Scan for the cell matching the given text and deliver its (x, y) coordinate at center. 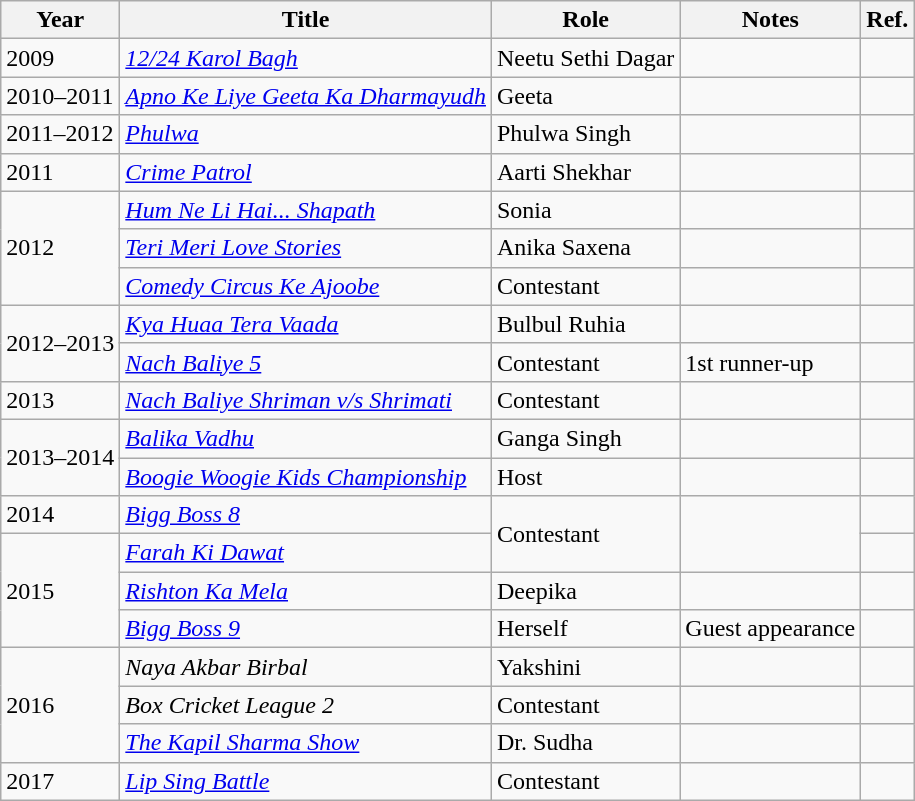
2012 (60, 248)
Host (585, 477)
Box Cricket League 2 (306, 705)
2012–2013 (60, 343)
Phulwa (306, 134)
Neetu Sethi Dagar (585, 58)
Comedy Circus Ke Ajoobe (306, 286)
Balika Vadhu (306, 438)
2013 (60, 400)
Farah Ki Dawat (306, 553)
Notes (770, 20)
Anika Saxena (585, 248)
Kya Huaa Tera Vaada (306, 324)
12/24 Karol Bagh (306, 58)
Hum Ne Li Hai... Shapath (306, 210)
2017 (60, 781)
Rishton Ka Mela (306, 591)
2010–2011 (60, 96)
The Kapil Sharma Show (306, 743)
Deepika (585, 591)
Bigg Boss 9 (306, 629)
2011–2012 (60, 134)
Yakshini (585, 667)
Title (306, 20)
Lip Sing Battle (306, 781)
2009 (60, 58)
Apno Ke Liye Geeta Ka Dharmayudh (306, 96)
2013–2014 (60, 457)
Geeta (585, 96)
Role (585, 20)
Bigg Boss 8 (306, 515)
Teri Meri Love Stories (306, 248)
Aarti Shekhar (585, 172)
2014 (60, 515)
2016 (60, 705)
Boogie Woogie Kids Championship (306, 477)
Bulbul Ruhia (585, 324)
Nach Baliye 5 (306, 362)
2011 (60, 172)
Crime Patrol (306, 172)
1st runner-up (770, 362)
Year (60, 20)
Ganga Singh (585, 438)
Ref. (888, 20)
Nach Baliye Shriman v/s Shrimati (306, 400)
Guest appearance (770, 629)
2015 (60, 591)
Herself (585, 629)
Naya Akbar Birbal (306, 667)
Dr. Sudha (585, 743)
Sonia (585, 210)
Phulwa Singh (585, 134)
